Extract the [X, Y] coordinate from the center of the cell holding the provided text.  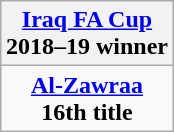
Al-Zawraa16th title [86, 98]
Iraq FA Cup2018–19 winner [86, 34]
